Return the (x, y) coordinate for the center point of the cell that contains the specified text.  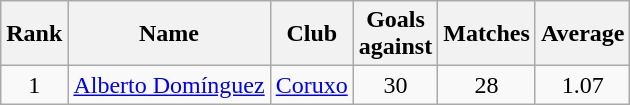
28 (487, 85)
1.07 (582, 85)
30 (395, 85)
Name (169, 34)
Matches (487, 34)
Alberto Domínguez (169, 85)
Rank (34, 34)
Club (312, 34)
1 (34, 85)
Coruxo (312, 85)
Goals against (395, 34)
Average (582, 34)
